Search for the cell housing the specified text and yield its (X, Y) center coordinate. 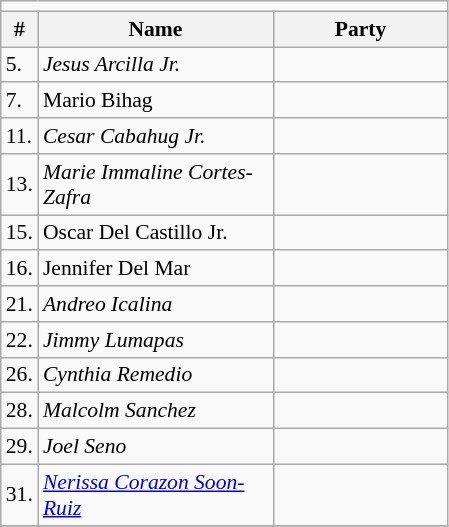
29. (20, 447)
Andreo Icalina (156, 304)
Jesus Arcilla Jr. (156, 65)
15. (20, 233)
Jimmy Lumapas (156, 340)
Name (156, 29)
Marie Immaline Cortes-Zafra (156, 184)
Oscar Del Castillo Jr. (156, 233)
13. (20, 184)
# (20, 29)
Jennifer Del Mar (156, 269)
31. (20, 494)
Mario Bihag (156, 101)
26. (20, 375)
Joel Seno (156, 447)
Nerissa Corazon Soon-Ruiz (156, 494)
21. (20, 304)
11. (20, 136)
Party (360, 29)
Cynthia Remedio (156, 375)
22. (20, 340)
Cesar Cabahug Jr. (156, 136)
5. (20, 65)
7. (20, 101)
28. (20, 411)
16. (20, 269)
Malcolm Sanchez (156, 411)
